For the text-containing cell, return its midpoint in [x, y] coordinate format. 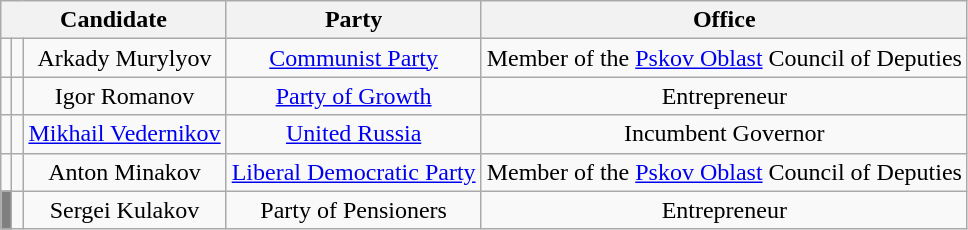
Mikhail Vedernikov [124, 134]
Sergei Kulakov [124, 210]
Party of Pensioners [354, 210]
Liberal Democratic Party [354, 172]
Communist Party [354, 58]
Candidate [114, 20]
Incumbent Governor [724, 134]
Igor Romanov [124, 96]
Arkady Murylyov [124, 58]
United Russia [354, 134]
Party [354, 20]
Party of Growth [354, 96]
Office [724, 20]
Anton Minakov [124, 172]
